Return (x, y) of the center of cell containing provided text 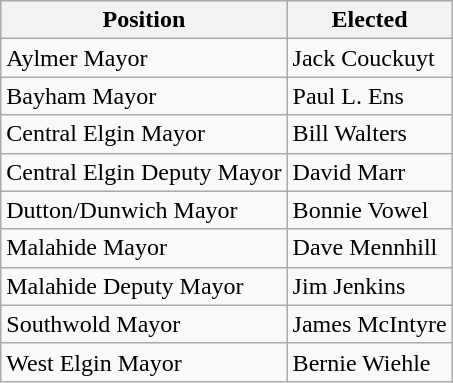
Elected (370, 20)
Central Elgin Mayor (144, 134)
Southwold Mayor (144, 324)
Bonnie Vowel (370, 210)
David Marr (370, 172)
Dave Mennhill (370, 248)
Central Elgin Deputy Mayor (144, 172)
Jack Couckuyt (370, 58)
Bayham Mayor (144, 96)
Bernie Wiehle (370, 362)
West Elgin Mayor (144, 362)
Malahide Deputy Mayor (144, 286)
Paul L. Ens (370, 96)
Position (144, 20)
James McIntyre (370, 324)
Dutton/Dunwich Mayor (144, 210)
Aylmer Mayor (144, 58)
Jim Jenkins (370, 286)
Bill Walters (370, 134)
Malahide Mayor (144, 248)
